Search for the cell housing the specified text and yield its (x, y) center coordinate. 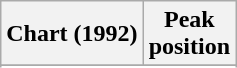
Chart (1992) (72, 34)
Peakposition (189, 34)
